Extract the (x, y) coordinate from the center of the cell holding the provided text.  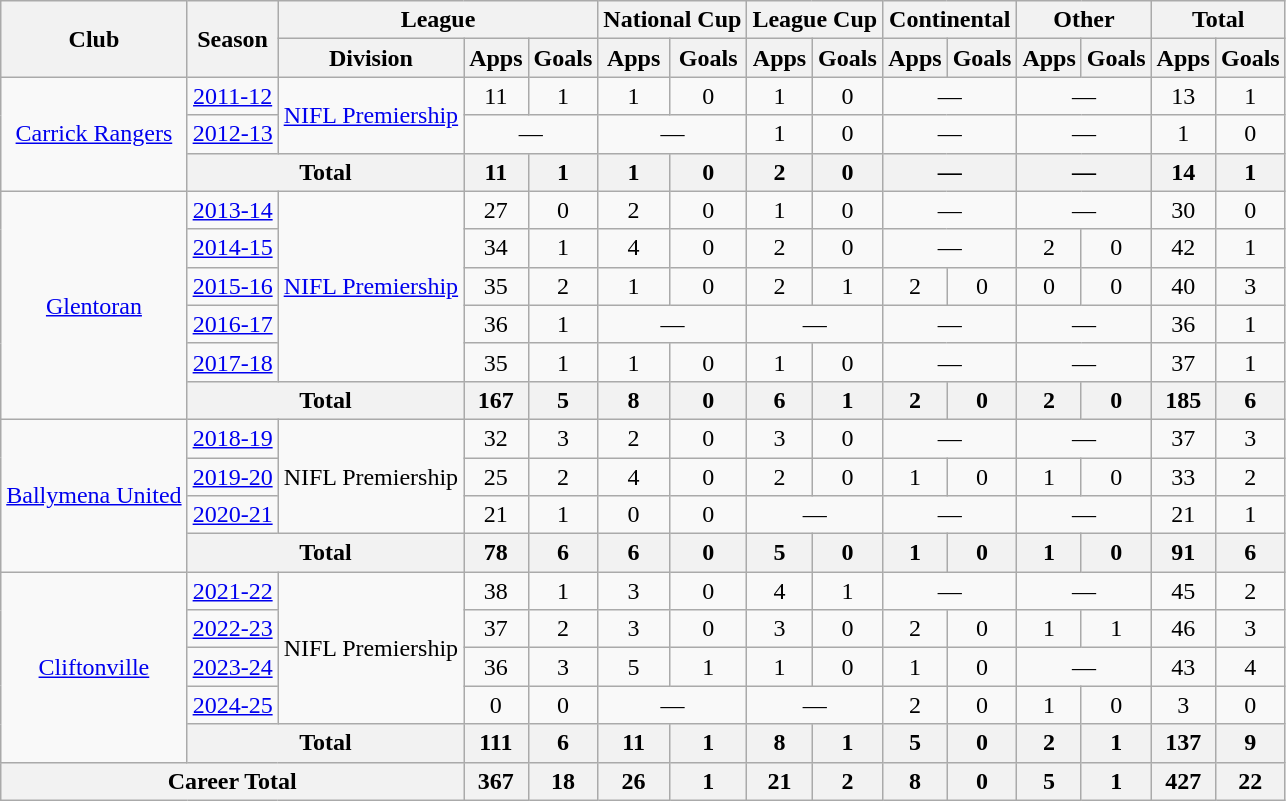
Carrick Rangers (94, 134)
2014-15 (232, 248)
Division (370, 58)
2011-12 (232, 96)
42 (1183, 248)
Continental (950, 20)
34 (496, 248)
Other (1084, 20)
Ballymena United (94, 495)
2021-22 (232, 591)
30 (1183, 210)
2016-17 (232, 324)
427 (1183, 781)
27 (496, 210)
185 (1183, 400)
2018-19 (232, 438)
22 (1250, 781)
78 (496, 553)
2019-20 (232, 477)
43 (1183, 667)
91 (1183, 553)
111 (496, 743)
2024-25 (232, 705)
13 (1183, 96)
Cliftonville (94, 667)
2012-13 (232, 134)
League Cup (815, 20)
2020-21 (232, 515)
26 (634, 781)
33 (1183, 477)
2017-18 (232, 362)
32 (496, 438)
45 (1183, 591)
Glentoran (94, 305)
2023-24 (232, 667)
National Cup (672, 20)
46 (1183, 629)
Career Total (232, 781)
9 (1250, 743)
137 (1183, 743)
25 (496, 477)
14 (1183, 172)
2015-16 (232, 286)
Season (232, 39)
Club (94, 39)
167 (496, 400)
367 (496, 781)
40 (1183, 286)
League (438, 20)
18 (563, 781)
2022-23 (232, 629)
2013-14 (232, 210)
38 (496, 591)
